Locate the cell with the specified text and output its [X, Y] center coordinate. 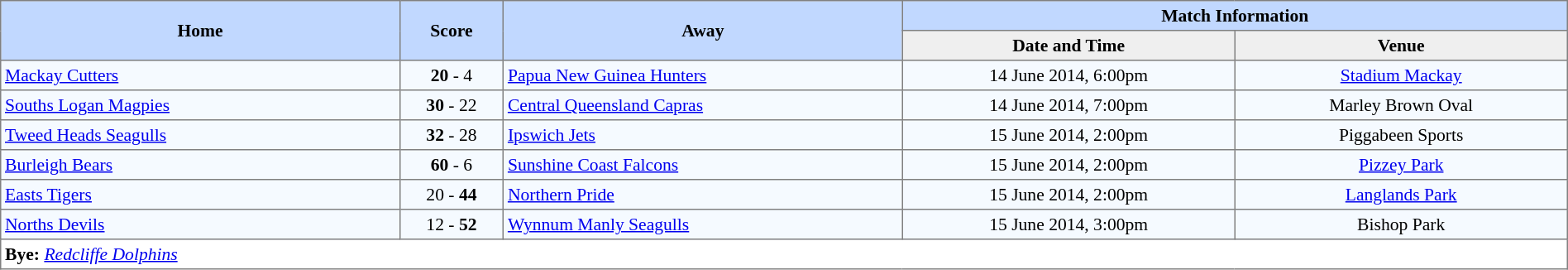
15 June 2014, 3:00pm [1068, 224]
Bye: Redcliffe Dolphins [784, 254]
Wynnum Manly Seagulls [703, 224]
Home [200, 31]
Away [703, 31]
14 June 2014, 7:00pm [1068, 105]
Sunshine Coast Falcons [703, 165]
14 June 2014, 6:00pm [1068, 75]
20 - 4 [452, 75]
32 - 28 [452, 135]
Easts Tigers [200, 195]
Piggabeen Sports [1401, 135]
Mackay Cutters [200, 75]
20 - 44 [452, 195]
Tweed Heads Seagulls [200, 135]
Central Queensland Capras [703, 105]
Souths Logan Magpies [200, 105]
Pizzey Park [1401, 165]
Stadium Mackay [1401, 75]
Burleigh Bears [200, 165]
Score [452, 31]
Langlands Park [1401, 195]
Date and Time [1068, 46]
Marley Brown Oval [1401, 105]
Venue [1401, 46]
60 - 6 [452, 165]
Northern Pride [703, 195]
Bishop Park [1401, 224]
Ipswich Jets [703, 135]
30 - 22 [452, 105]
Match Information [1235, 16]
12 - 52 [452, 224]
Papua New Guinea Hunters [703, 75]
Norths Devils [200, 224]
